Locate the cell with the specified text and output its [X, Y] center coordinate. 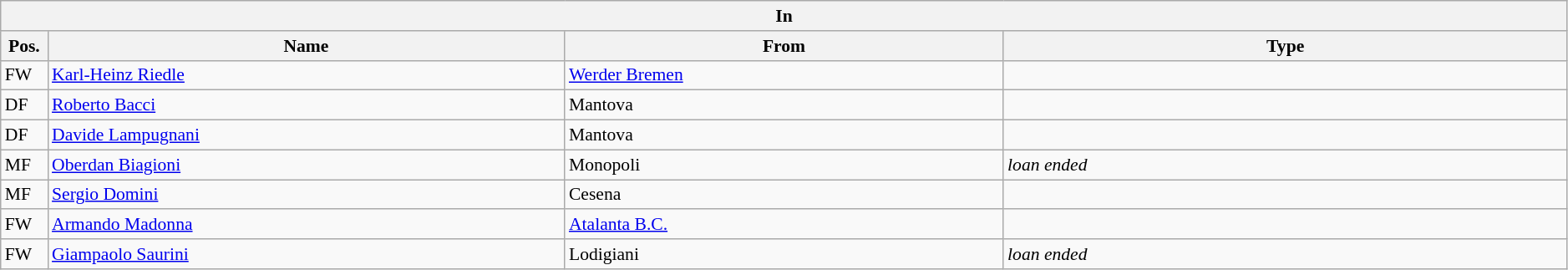
Sergio Domini [306, 195]
Roberto Bacci [306, 105]
Davide Lampugnani [306, 135]
Lodigiani [784, 254]
Karl-Heinz Riedle [306, 75]
Pos. [24, 46]
Armando Madonna [306, 225]
Oberdan Biagioni [306, 165]
In [784, 16]
Giampaolo Saurini [306, 254]
Name [306, 46]
Type [1285, 46]
Atalanta B.C. [784, 225]
Cesena [784, 195]
From [784, 46]
Werder Bremen [784, 75]
Monopoli [784, 165]
